Provide the (x, y) coordinate of the cell's center where the given text is located.  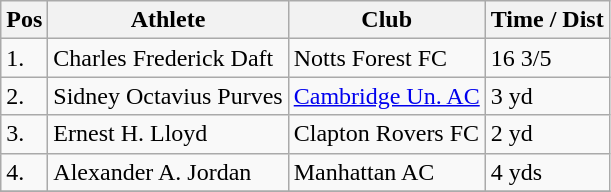
Athlete (168, 20)
1. (24, 58)
Notts Forest FC (386, 58)
4 yds (547, 172)
Time / Dist (547, 20)
Club (386, 20)
Ernest H. Lloyd (168, 134)
Manhattan AC (386, 172)
2 yd (547, 134)
Charles Frederick Daft (168, 58)
16 3/5 (547, 58)
3 yd (547, 96)
3. (24, 134)
Pos (24, 20)
4. (24, 172)
Clapton Rovers FC (386, 134)
Alexander A. Jordan (168, 172)
2. (24, 96)
Sidney Octavius Purves (168, 96)
Cambridge Un. AC (386, 96)
